Provide the (X, Y) coordinate of the cell's center where the given text is located.  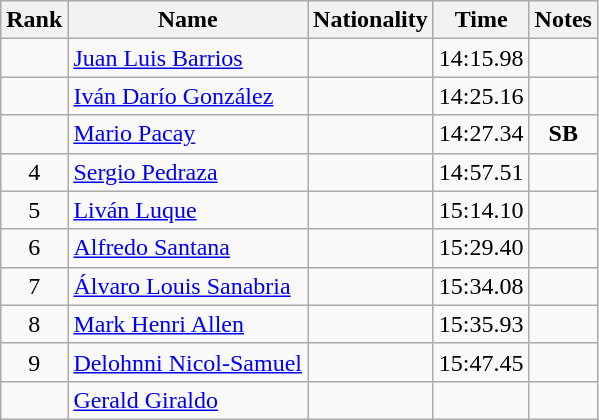
14:27.34 (481, 134)
6 (34, 248)
Liván Luque (188, 210)
14:15.98 (481, 58)
15:29.40 (481, 248)
Time (481, 20)
Nationality (371, 20)
15:14.10 (481, 210)
SB (563, 134)
14:57.51 (481, 172)
Alfredo Santana (188, 248)
15:34.08 (481, 286)
Iván Darío González (188, 96)
Mario Pacay (188, 134)
Name (188, 20)
4 (34, 172)
14:25.16 (481, 96)
Mark Henri Allen (188, 324)
Juan Luis Barrios (188, 58)
Gerald Giraldo (188, 400)
7 (34, 286)
Notes (563, 20)
8 (34, 324)
Delohnni Nicol-Samuel (188, 362)
15:47.45 (481, 362)
9 (34, 362)
Rank (34, 20)
5 (34, 210)
Álvaro Louis Sanabria (188, 286)
15:35.93 (481, 324)
Sergio Pedraza (188, 172)
